Scan for the cell matching the given text and deliver its [X, Y] coordinate at center. 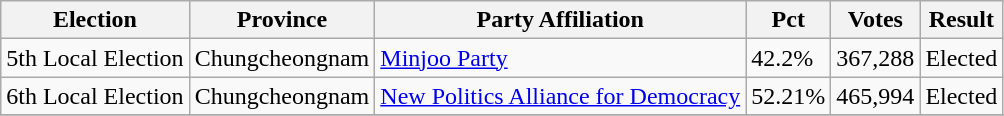
Minjoo Party [560, 58]
Result [962, 20]
New Politics Alliance for Democracy [560, 96]
5th Local Election [95, 58]
52.21% [788, 96]
465,994 [876, 96]
Pct [788, 20]
Election [95, 20]
Votes [876, 20]
Party Affiliation [560, 20]
Province [282, 20]
42.2% [788, 58]
6th Local Election [95, 96]
367,288 [876, 58]
